Locate the cell with the specified text and output its (x, y) center coordinate. 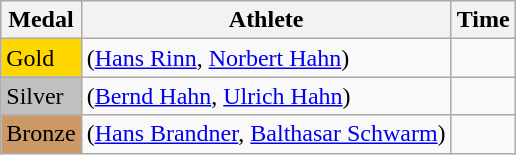
Gold (41, 58)
Medal (41, 20)
Time (483, 20)
(Hans Rinn, Norbert Hahn) (266, 58)
Bronze (41, 134)
(Hans Brandner, Balthasar Schwarm) (266, 134)
(Bernd Hahn, Ulrich Hahn) (266, 96)
Silver (41, 96)
Athlete (266, 20)
